Locate the cell with the specified text and output its (X, Y) center coordinate. 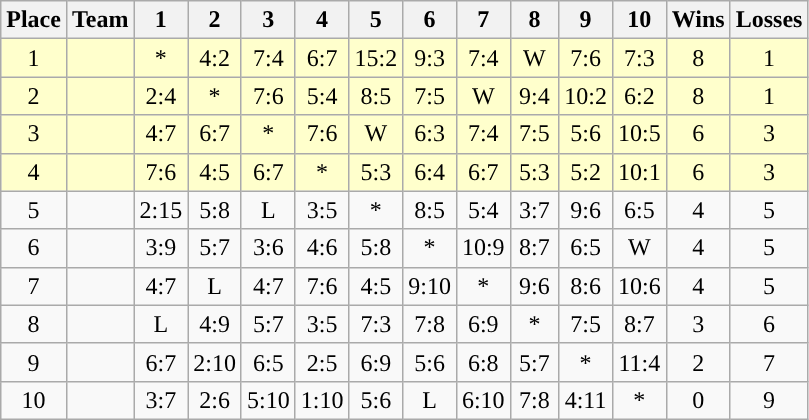
Place (34, 20)
2:4 (161, 96)
Team (100, 20)
6:2 (639, 96)
Losses (769, 20)
1:10 (322, 400)
3:6 (268, 248)
10:5 (639, 134)
6:3 (430, 134)
4:11 (586, 400)
9:3 (430, 58)
9:10 (430, 286)
9:4 (534, 96)
2:15 (161, 210)
6:8 (483, 362)
10:9 (483, 248)
5:2 (586, 172)
8:6 (586, 286)
10:6 (639, 286)
4:2 (215, 58)
15:2 (376, 58)
2:10 (215, 362)
2:6 (215, 400)
4:9 (215, 324)
10:2 (586, 96)
3:9 (161, 248)
6:4 (430, 172)
6:10 (483, 400)
0 (698, 400)
Wins (698, 20)
4:6 (322, 248)
5:10 (268, 400)
10:1 (639, 172)
2:5 (322, 362)
11:4 (639, 362)
